For the text-containing cell, return its midpoint in [X, Y] coordinate format. 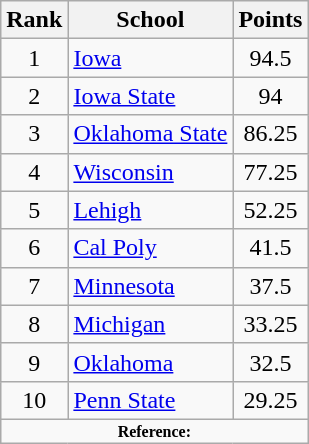
Michigan [150, 324]
5 [34, 210]
Iowa [150, 58]
94 [270, 96]
29.25 [270, 400]
Oklahoma [150, 362]
Oklahoma State [150, 134]
Penn State [150, 400]
52.25 [270, 210]
33.25 [270, 324]
3 [34, 134]
41.5 [270, 248]
School [150, 20]
77.25 [270, 172]
Minnesota [150, 286]
86.25 [270, 134]
Reference: [154, 431]
8 [34, 324]
37.5 [270, 286]
Cal Poly [150, 248]
Wisconsin [150, 172]
2 [34, 96]
10 [34, 400]
6 [34, 248]
94.5 [270, 58]
4 [34, 172]
Rank [34, 20]
32.5 [270, 362]
1 [34, 58]
9 [34, 362]
Points [270, 20]
7 [34, 286]
Lehigh [150, 210]
Iowa State [150, 96]
